Return the (X, Y) coordinate for the center point of the cell that contains the specified text.  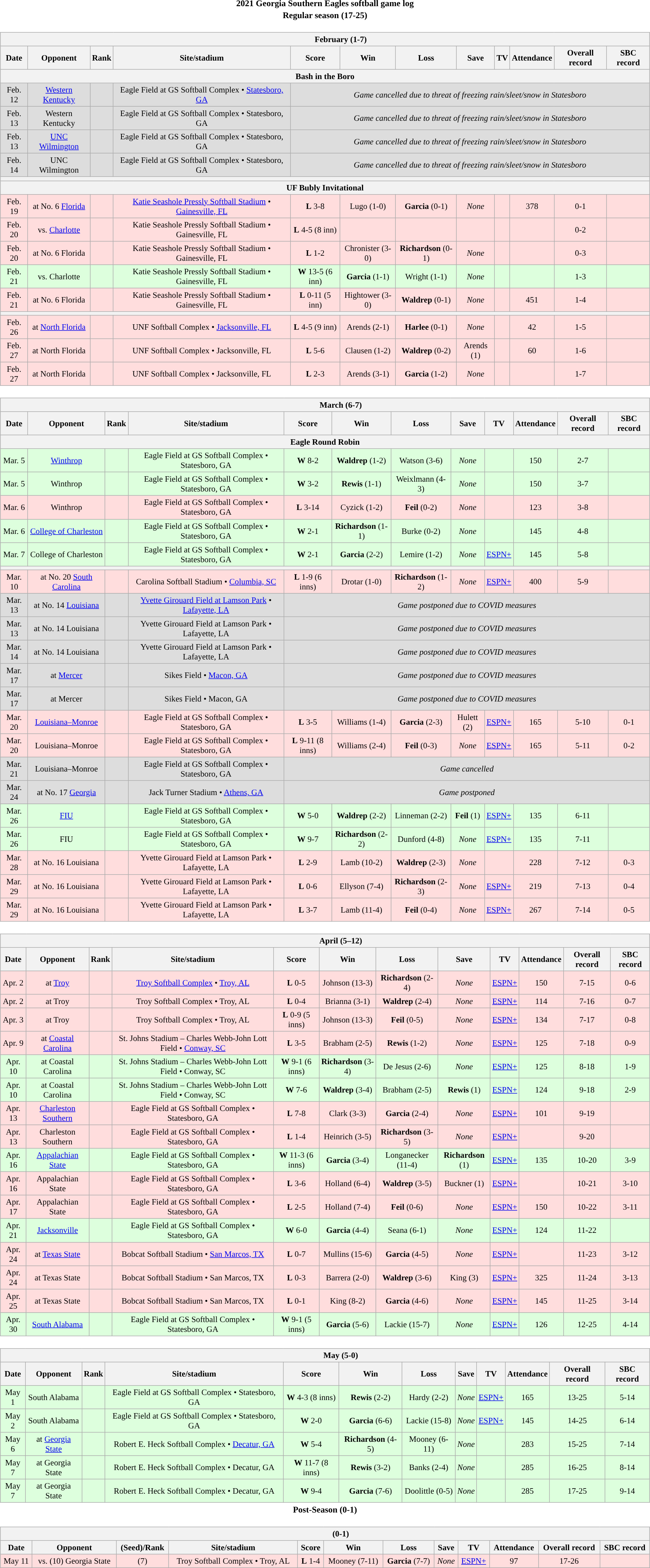
Chronister (3-0) (368, 253)
W 4-3 (8 inns) (311, 1397)
378 (532, 206)
9-18 (587, 1090)
Waldrep (2-3) (421, 863)
3-8 (583, 507)
Apr. 21 (13, 1230)
Garcia (0-1) (426, 206)
114 (541, 1001)
L 1-2 (315, 253)
Drotar (1-0) (361, 582)
Lugo (1-0) (368, 206)
Game cancelled (467, 769)
5-14 (628, 1397)
10-22 (587, 1207)
Eagle Round Robin (325, 442)
10-21 (587, 1184)
267 (535, 910)
2-7 (583, 461)
Waldrep (2-4) (407, 1001)
L 5-6 (315, 350)
0-6 (630, 982)
Rewis (3-2) (371, 1468)
10-20 (587, 1160)
L 0-3 (296, 1277)
11-25 (587, 1301)
L 0-5 (296, 982)
Brianna (3-1) (347, 1001)
Garcia (1-2) (426, 374)
W 9-7 (308, 839)
Waldrep (3-4) (347, 1090)
Garcia (4-4) (347, 1230)
Dunford (4-8) (421, 839)
Rewis (2-2) (371, 1397)
Feb. 12 (14, 95)
Richardson (3-5) (407, 1137)
Rewis (1-1) (361, 484)
9-19 (587, 1114)
Richardson (0-1) (426, 253)
5-10 (583, 722)
8-18 (587, 1066)
UF Bubly Invitational (325, 188)
(7) (143, 1561)
May 11 (16, 1561)
0-5 (629, 910)
vs. (10) Georgia State (74, 1561)
Carolina Softball Stadium • Columbia, SC (206, 582)
Waldrep (2-2) (361, 816)
Garcia (5-6) (347, 1324)
7-12 (583, 863)
15-25 (577, 1444)
17-25 (577, 1491)
11-23 (587, 1254)
L 7-8 (296, 1114)
Garcia (4-6) (407, 1301)
Garcia (7-7) (409, 1561)
Waldrep (0-1) (426, 300)
Linneman (2-2) (421, 816)
14-25 (577, 1420)
Richardson (2-2) (361, 839)
(Seed)/Rank (143, 1548)
March (6-7) (325, 405)
1-7 (580, 374)
Feil (0-2) (421, 507)
Apr. 9 (13, 1043)
King (8-2) (347, 1301)
5-9 (583, 582)
Jacksonville (57, 1230)
W 13-5 (6 inn) (315, 276)
Weixlmann (4-3) (421, 484)
Barrera (2-0) (347, 1277)
L 9-11 (8 inns) (308, 746)
April (5–12) (325, 941)
Waldrep (1-2) (361, 461)
Mooney (6-11) (429, 1444)
Richardson (1-2) (421, 582)
Feb. 26 (14, 327)
7-18 (587, 1043)
3-12 (630, 1254)
Garcia (3-4) (347, 1160)
Mullins (15-6) (347, 1254)
Hardy (2-2) (429, 1397)
L 3-8 (315, 206)
(0-1) (325, 1534)
228 (535, 863)
L 2-5 (296, 1207)
13-25 (577, 1397)
11-24 (587, 1277)
9-14 (628, 1491)
3-11 (630, 1207)
King (3) (464, 1277)
123 (535, 507)
16-25 (577, 1468)
Richardson (1) (464, 1160)
101 (541, 1114)
W 6-0 (296, 1230)
Richardson (2-3) (421, 886)
5-8 (583, 554)
Lackie (15-7) (407, 1324)
Lemire (1-2) (421, 554)
Feil (0-6) (407, 1207)
Garcia (4-5) (407, 1254)
Lamb (10-2) (361, 863)
L 3-7 (308, 910)
L 0-4 (296, 1001)
W 2-0 (311, 1420)
2-9 (630, 1090)
Mar. 21 (14, 769)
Garcia (2-3) (421, 722)
Mar. 28 (14, 863)
3-14 (630, 1301)
451 (532, 300)
L 3-6 (296, 1184)
Waldrep (3-6) (407, 1277)
L 2-3 (315, 374)
1-6 (580, 350)
Richardson (4-5) (371, 1444)
7-15 (587, 982)
7-13 (583, 886)
at No. 17 Georgia (66, 792)
325 (541, 1277)
Harlee (0-1) (426, 327)
Longanecker (11-4) (407, 1160)
May 2 (13, 1420)
12-25 (587, 1324)
7-11 (583, 839)
Holland (7-4) (347, 1207)
Arends (2-1) (368, 327)
Buckner (1) (464, 1184)
Waldrep (3-5) (407, 1184)
0-4 (629, 886)
L 0-1 (296, 1301)
9-20 (587, 1137)
6-11 (583, 816)
3-13 (630, 1277)
W 9-1 (5 inns) (296, 1324)
Richardson (2-4) (407, 982)
L 4-5 (8 inn) (315, 229)
L 3-14 (308, 507)
at No. 20 South Carolina (66, 582)
126 (541, 1324)
L 4-5 (9 inn) (315, 327)
Arends (3-1) (368, 374)
Mar. 7 (14, 554)
219 (535, 886)
Lackie (15-8) (429, 1420)
Apr. 17 (13, 1207)
Garcia (7-6) (371, 1491)
5-11 (583, 746)
W 11-7 (8 inns) (311, 1468)
0-9 (630, 1043)
Mar. 10 (14, 582)
Cyzick (1-2) (361, 507)
W 3-2 (308, 484)
283 (527, 1444)
De Jesus (2-6) (407, 1066)
February (1-7) (325, 39)
W 5-4 (311, 1444)
134 (541, 1020)
Feil (0-5) (407, 1020)
Mooney (7-11) (353, 1561)
Bash in the Boro (325, 76)
17-26 (569, 1561)
L 1-9 (6 inns) (308, 582)
Garcia (2-4) (407, 1114)
Hightower (3-0) (368, 300)
Lamb (11-4) (361, 910)
W 8-2 (308, 461)
Jack Turner Stadium • Athens, GA (206, 792)
Game postponed (467, 792)
11-22 (587, 1230)
1-9 (630, 1066)
Feil (0-3) (421, 746)
4-8 (583, 531)
Doolittle (0-5) (429, 1491)
Seana (6-1) (407, 1230)
Holland (6-4) (347, 1184)
Burke (0-2) (421, 531)
Banks (2-4) (429, 1468)
7-16 (587, 1001)
Apr. 25 (13, 1301)
Heinrich (3-5) (347, 1137)
42 (532, 327)
W 5-0 (308, 816)
Williams (2-4) (361, 746)
Waldrep (0-2) (426, 350)
May 6 (13, 1444)
L 0-9 (5 inns) (296, 1020)
4-14 (630, 1324)
W 9-4 (311, 1491)
Richardson (1-1) (361, 531)
3-9 (630, 1160)
Mar. 24 (14, 792)
Clausen (1-2) (368, 350)
L 0-6 (308, 886)
Feil (0-4) (421, 910)
W 11-3 (6 inns) (296, 1160)
Watson (3-6) (421, 461)
Arends (1) (476, 350)
W 7-6 (296, 1090)
Apr. 3 (13, 1020)
1-5 (580, 327)
Apr. 30 (13, 1324)
Hulett (2) (468, 722)
L 0-7 (296, 1254)
Wright (1-1) (426, 276)
Garcia (6-6) (371, 1420)
May 1 (13, 1397)
Garcia (2-2) (361, 554)
L 0-11 (5 inn) (315, 300)
1-3 (580, 276)
7-17 (587, 1020)
Clark (3-3) (347, 1114)
Feil (1) (468, 816)
May (5-0) (325, 1355)
1-4 (580, 300)
8-14 (628, 1468)
97 (514, 1561)
Feb. 19 (14, 206)
L 2-9 (308, 863)
Williams (1-4) (361, 722)
Mar. 14 (14, 652)
W 9-1 (6 inns) (296, 1066)
60 (532, 350)
400 (535, 582)
Garcia (1-1) (368, 276)
Rewis (1-2) (407, 1043)
Ellyson (7-4) (361, 886)
0-7 (630, 1001)
Richardson (3-4) (347, 1066)
3-7 (583, 484)
0-8 (630, 1020)
6-14 (628, 1420)
Rewis (1) (464, 1090)
3-10 (630, 1184)
Feb. 14 (14, 165)
